Pinpoint the cell where the given text exists, returning its [X, Y] midpoint coordinate. 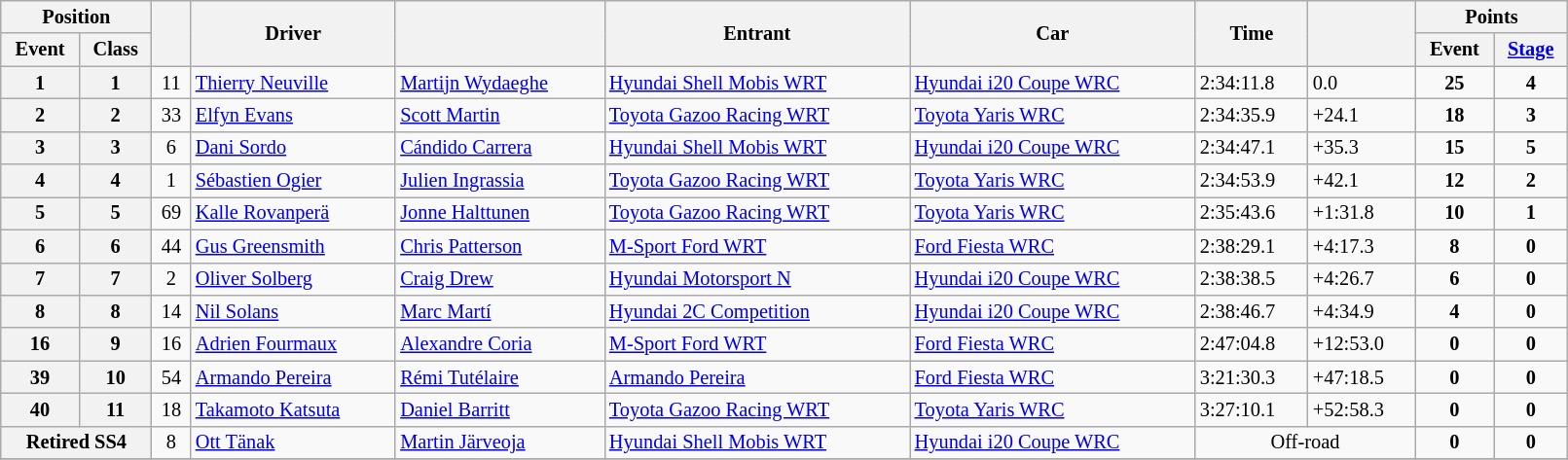
+4:26.7 [1362, 279]
Kalle Rovanperä [293, 213]
Off-road [1305, 442]
Driver [293, 33]
Takamoto Katsuta [293, 409]
Daniel Barritt [500, 409]
+35.3 [1362, 148]
39 [41, 377]
2:34:53.9 [1252, 181]
2:34:11.8 [1252, 83]
Time [1252, 33]
Position [76, 17]
44 [171, 246]
Ott Tänak [293, 442]
Elfyn Evans [293, 115]
Entrant [757, 33]
+12:53.0 [1362, 344]
12 [1454, 181]
Adrien Fourmaux [293, 344]
Chris Patterson [500, 246]
Jonne Halttunen [500, 213]
Alexandre Coria [500, 344]
Cándido Carrera [500, 148]
14 [171, 311]
0.0 [1362, 83]
2:38:46.7 [1252, 311]
15 [1454, 148]
2:34:47.1 [1252, 148]
Nil Solans [293, 311]
Gus Greensmith [293, 246]
Rémi Tutélaire [500, 377]
3:27:10.1 [1252, 409]
+1:31.8 [1362, 213]
Sébastien Ogier [293, 181]
2:47:04.8 [1252, 344]
2:38:29.1 [1252, 246]
+52:58.3 [1362, 409]
9 [115, 344]
Martin Järveoja [500, 442]
Points [1491, 17]
2:35:43.6 [1252, 213]
Craig Drew [500, 279]
69 [171, 213]
Class [115, 50]
Marc Martí [500, 311]
Julien Ingrassia [500, 181]
2:38:38.5 [1252, 279]
25 [1454, 83]
Scott Martin [500, 115]
+4:17.3 [1362, 246]
+42.1 [1362, 181]
Thierry Neuville [293, 83]
33 [171, 115]
Dani Sordo [293, 148]
Car [1053, 33]
Retired SS4 [76, 442]
+24.1 [1362, 115]
40 [41, 409]
54 [171, 377]
Hyundai Motorsport N [757, 279]
Hyundai 2C Competition [757, 311]
3:21:30.3 [1252, 377]
+47:18.5 [1362, 377]
2:34:35.9 [1252, 115]
Stage [1531, 50]
Martijn Wydaeghe [500, 83]
+4:34.9 [1362, 311]
Oliver Solberg [293, 279]
